Pinpoint the cell where the given text exists, returning its (x, y) midpoint coordinate. 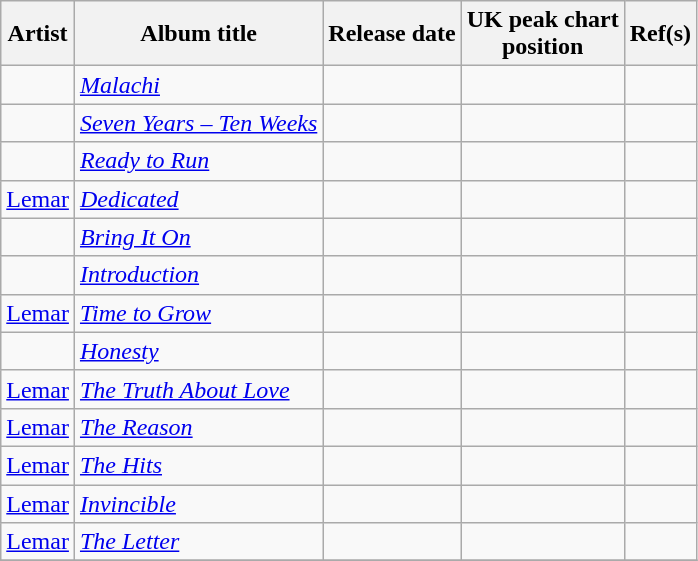
Invincible (198, 503)
The Reason (198, 427)
Dedicated (198, 199)
Time to Grow (198, 313)
Malachi (198, 85)
Seven Years – Ten Weeks (198, 123)
The Letter (198, 542)
Bring It On (198, 237)
Release date (392, 34)
The Truth About Love (198, 389)
The Hits (198, 465)
Ready to Run (198, 161)
Artist (38, 34)
Ref(s) (660, 34)
Introduction (198, 275)
Honesty (198, 351)
Album title (198, 34)
UK peak chartposition (542, 34)
